Search for the cell housing the specified text and yield its (X, Y) center coordinate. 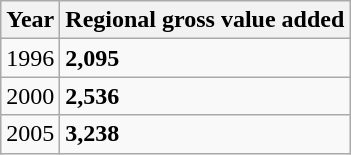
Year (30, 20)
1996 (30, 58)
2,095 (205, 58)
2,536 (205, 96)
2005 (30, 134)
2000 (30, 96)
3,238 (205, 134)
Regional gross value added (205, 20)
